Search for the cell housing the specified text and yield its (x, y) center coordinate. 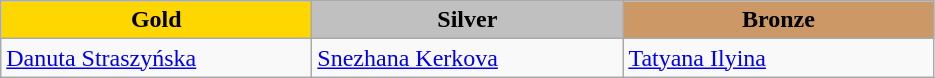
Bronze (778, 20)
Silver (468, 20)
Tatyana Ilyina (778, 58)
Danuta Straszyńska (156, 58)
Snezhana Kerkova (468, 58)
Gold (156, 20)
